From the cell containing the given text, extract its center point as (X, Y) coordinate. 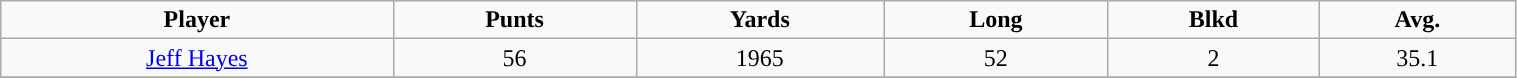
Punts (514, 20)
Avg. (1418, 20)
Blkd (1214, 20)
56 (514, 58)
35.1 (1418, 58)
1965 (760, 58)
2 (1214, 58)
Jeff Hayes (197, 58)
Player (197, 20)
Long (996, 20)
52 (996, 58)
Yards (760, 20)
